Determine the (x, y) coordinate at the center of the cell enclosing the given text.  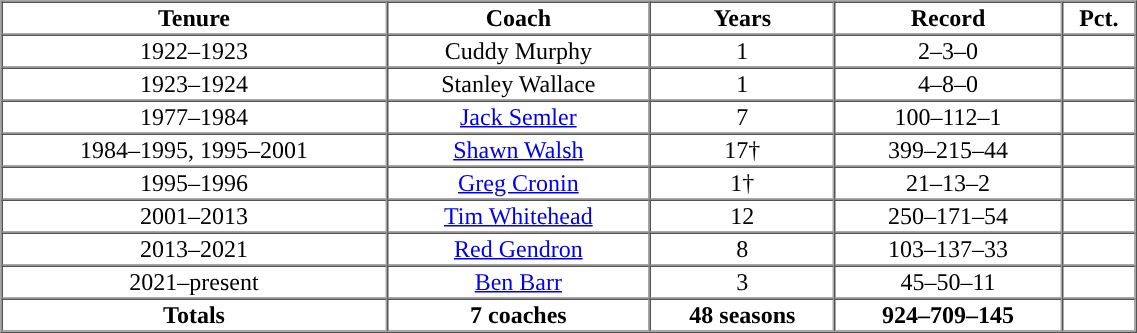
Greg Cronin (519, 182)
45–50–11 (948, 282)
1977–1984 (194, 116)
Shawn Walsh (519, 150)
17† (742, 150)
399–215–44 (948, 150)
1† (742, 182)
2001–2013 (194, 216)
100–112–1 (948, 116)
Years (742, 18)
Red Gendron (519, 248)
Tenure (194, 18)
4–8–0 (948, 84)
Stanley Wallace (519, 84)
7 coaches (519, 314)
103–137–33 (948, 248)
1984–1995, 1995–2001 (194, 150)
Totals (194, 314)
21–13–2 (948, 182)
48 seasons (742, 314)
Coach (519, 18)
2021–present (194, 282)
Ben Barr (519, 282)
Record (948, 18)
2–3–0 (948, 50)
7 (742, 116)
8 (742, 248)
Jack Semler (519, 116)
1923–1924 (194, 84)
Cuddy Murphy (519, 50)
1995–1996 (194, 182)
3 (742, 282)
2013–2021 (194, 248)
12 (742, 216)
1922–1923 (194, 50)
250–171–54 (948, 216)
Tim Whitehead (519, 216)
Pct. (1100, 18)
924–709–145 (948, 314)
